Detect which cell encompasses the target text, then output its [x, y] center coordinate. 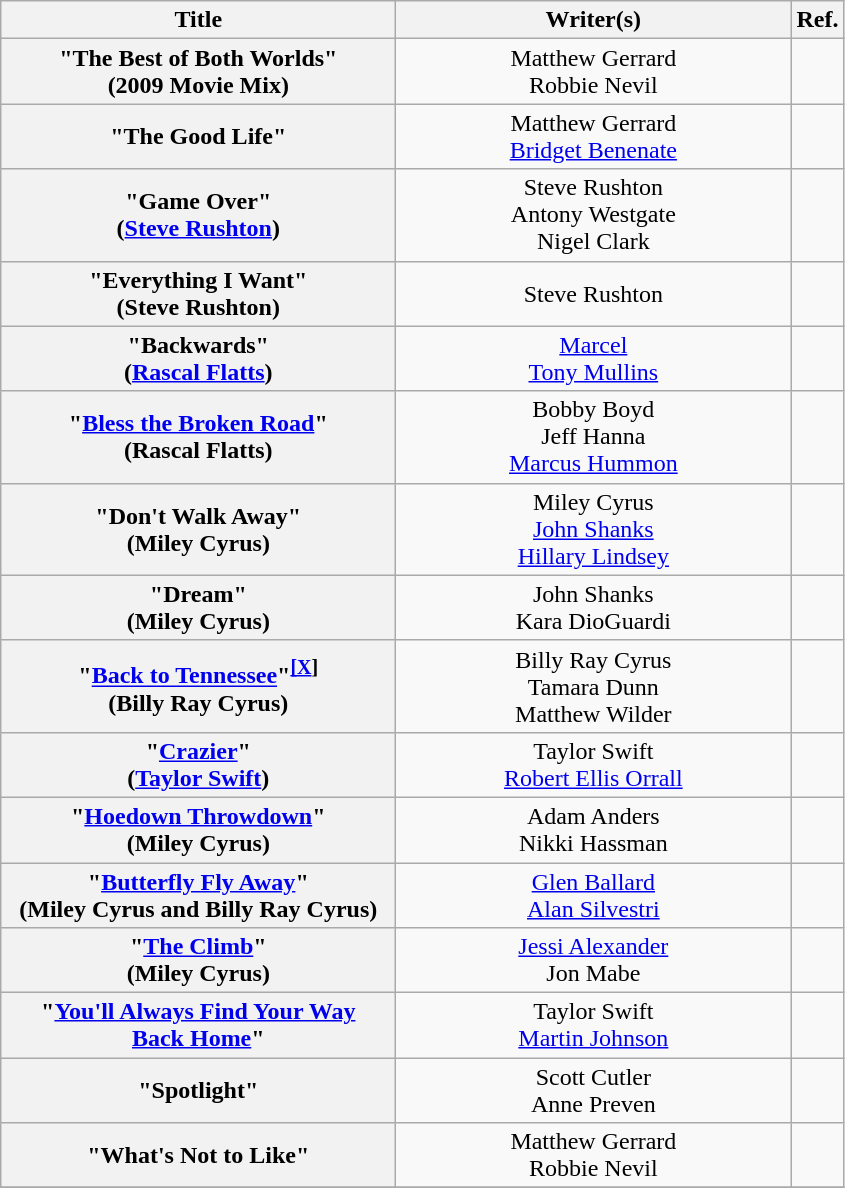
Miley Cyrus John Shanks Hillary Lindsey [594, 529]
"Spotlight" [198, 1090]
Steve Rushton [594, 294]
"Back to Tennessee"[X] (Billy Ray Cyrus) [198, 686]
Marcel Tony Mullins [594, 358]
"Backwards" (Rascal Flatts) [198, 358]
Billy Ray Cyrus Tamara Dunn Matthew Wilder [594, 686]
Matthew Gerrard Bridget Benenate [594, 136]
Ref. [818, 20]
"Butterfly Fly Away" (Miley Cyrus and Billy Ray Cyrus) [198, 894]
Scott Cutler Anne Preven [594, 1090]
"The Climb" (Miley Cyrus) [198, 960]
"Dream" (Miley Cyrus) [198, 608]
"Game Over" (Steve Rushton) [198, 215]
"Bless the Broken Road" (Rascal Flatts) [198, 437]
Taylor Swift Robert Ellis Orrall [594, 764]
"The Best of Both Worlds" (2009 Movie Mix) [198, 72]
"Don't Walk Away" (Miley Cyrus) [198, 529]
"Crazier" (Taylor Swift) [198, 764]
Steve Rushton Antony Westgate Nigel Clark [594, 215]
John Shanks Kara DioGuardi [594, 608]
Glen Ballard Alan Silvestri [594, 894]
Jessi Alexander Jon Mabe [594, 960]
"Hoedown Throwdown" (Miley Cyrus) [198, 830]
Taylor Swift Martin Johnson [594, 1026]
"What's Not to Like" [198, 1156]
"The Good Life" [198, 136]
Bobby Boyd Jeff Hanna Marcus Hummon [594, 437]
Adam Anders Nikki Hassman [594, 830]
Writer(s) [594, 20]
Title [198, 20]
"Everything I Want" (Steve Rushton) [198, 294]
"You'll Always Find Your Way Back Home" [198, 1026]
